Return the [X, Y] coordinate for the center point of the cell that contains the specified text.  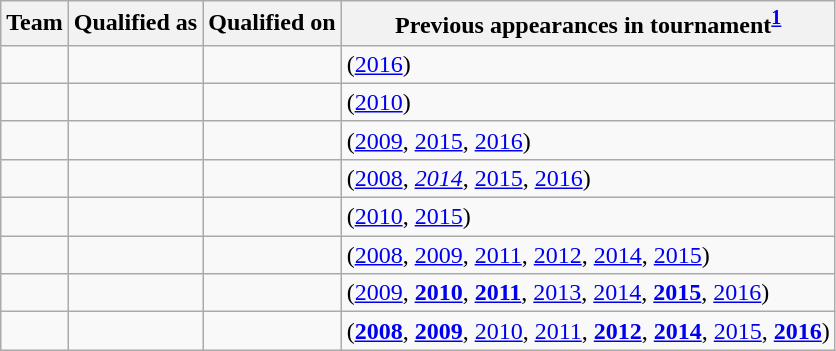
Team [35, 24]
(2010, 2015) [588, 217]
(2010) [588, 102]
(2009, 2015, 2016) [588, 140]
(2008, 2014, 2015, 2016) [588, 178]
Qualified on [272, 24]
Qualified as [135, 24]
(2008, 2009, 2011, 2012, 2014, 2015) [588, 255]
Previous appearances in tournament1 [588, 24]
(2008, 2009, 2010, 2011, 2012, 2014, 2015, 2016) [588, 331]
(2009, 2010, 2011, 2013, 2014, 2015, 2016) [588, 293]
(2016) [588, 64]
